Determine the (x, y) coordinate at the center of the cell enclosing the given text.  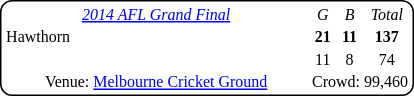
Venue: Melbourne Cricket Ground (156, 82)
Total (386, 14)
Hawthorn (156, 37)
2014 AFL Grand Final (156, 14)
74 (386, 60)
Crowd: 99,460 (360, 82)
21 (323, 37)
B (350, 14)
8 (350, 60)
G (323, 14)
137 (386, 37)
